Detect which cell encompasses the target text, then output its [X, Y] center coordinate. 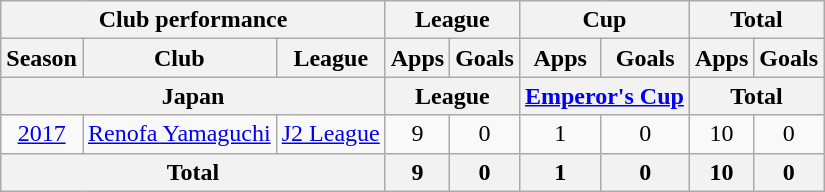
Club [179, 58]
Club performance [193, 20]
2017 [42, 134]
Cup [604, 20]
Emperor's Cup [604, 96]
Japan [193, 96]
Renofa Yamaguchi [179, 134]
J2 League [330, 134]
Season [42, 58]
